Find where the given text appears and provide that cell's center as [x, y] coordinate. 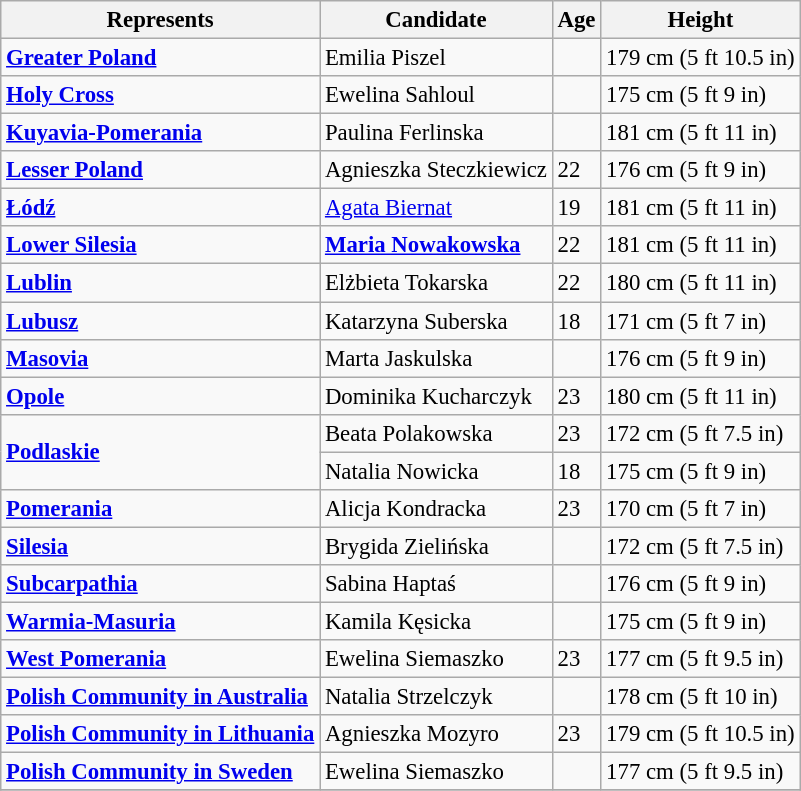
171 cm (5 ft 7 in) [700, 321]
Polish Community in Sweden [160, 772]
Candidate [436, 20]
Greater Poland [160, 58]
Polish Community in Australia [160, 697]
Natalia Nowicka [436, 471]
Holy Cross [160, 95]
Paulina Ferlinska [436, 133]
West Pomerania [160, 659]
Height [700, 20]
Katarzyna Suberska [436, 321]
Kuyavia-Pomerania [160, 133]
Maria Nowakowska [436, 245]
Age [576, 20]
Beata Polakowska [436, 433]
Elżbieta Tokarska [436, 283]
Agnieszka Steczkiewicz [436, 170]
Natalia Strzelczyk [436, 697]
Emilia Piszel [436, 58]
Lublin [160, 283]
Sabina Haptaś [436, 584]
Warmia-Masuria [160, 621]
Polish Community in Lithuania [160, 734]
Agnieszka Mozyro [436, 734]
Represents [160, 20]
Marta Jaskulska [436, 358]
Masovia [160, 358]
178 cm (5 ft 10 in) [700, 697]
Pomerania [160, 509]
Podlaskie [160, 452]
Lesser Poland [160, 170]
Subcarpathia [160, 584]
Agata Biernat [436, 208]
Silesia [160, 546]
Alicja Kondracka [436, 509]
Ewelina Sahloul [436, 95]
19 [576, 208]
Brygida Zielińska [436, 546]
170 cm (5 ft 7 in) [700, 509]
Opole [160, 396]
Dominika Kucharczyk [436, 396]
Lower Silesia [160, 245]
Lubusz [160, 321]
Kamila Kęsicka [436, 621]
Łódź [160, 208]
